Search for the cell housing the specified text and yield its [x, y] center coordinate. 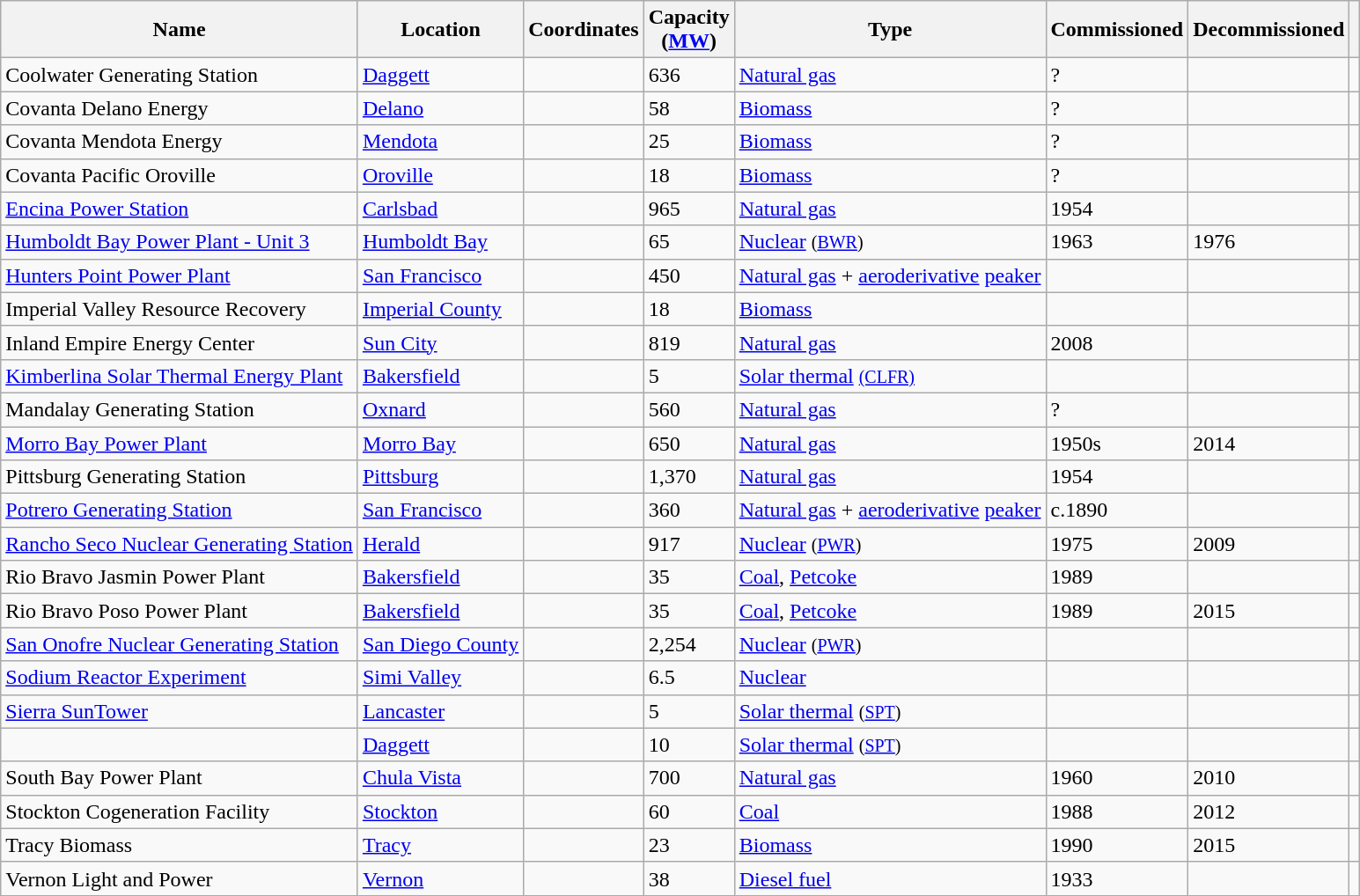
1976 [1269, 242]
Potrero Generating Station [180, 510]
636 [688, 75]
38 [688, 878]
60 [688, 812]
1988 [1117, 812]
Diesel fuel [890, 878]
700 [688, 778]
Oxnard [440, 409]
Sodium Reactor Experiment [180, 678]
917 [688, 544]
Nuclear (BWR) [890, 242]
1963 [1117, 242]
Delano [440, 108]
Covanta Delano Energy [180, 108]
Pittsburg [440, 477]
Tracy [440, 845]
Encina Power Station [180, 209]
Hunters Point Power Plant [180, 275]
San Onofre Nuclear Generating Station [180, 644]
Humboldt Bay [440, 242]
2009 [1269, 544]
Rio Bravo Jasmin Power Plant [180, 577]
Mendota [440, 142]
2014 [1269, 443]
560 [688, 409]
1950s [1117, 443]
450 [688, 275]
1933 [1117, 878]
1990 [1117, 845]
1,370 [688, 477]
Sun City [440, 342]
Inland Empire Energy Center [180, 342]
1975 [1117, 544]
Stockton [440, 812]
2010 [1269, 778]
Coal [890, 812]
819 [688, 342]
South Bay Power Plant [180, 778]
Solar thermal (CLFR) [890, 376]
2012 [1269, 812]
Kimberlina Solar Thermal Energy Plant [180, 376]
Vernon Light and Power [180, 878]
San Diego County [440, 644]
Imperial Valley Resource Recovery [180, 309]
Vernon [440, 878]
1960 [1117, 778]
Rancho Seco Nuclear Generating Station [180, 544]
2008 [1117, 342]
25 [688, 142]
Capacity (MW) [688, 30]
Covanta Mendota Energy [180, 142]
650 [688, 443]
2,254 [688, 644]
Name [180, 30]
Type [890, 30]
Herald [440, 544]
65 [688, 242]
10 [688, 745]
Stockton Cogeneration Facility [180, 812]
Covanta Pacific Oroville [180, 175]
Carlsbad [440, 209]
Nuclear [890, 678]
Mandalay Generating Station [180, 409]
Chula Vista [440, 778]
c.1890 [1117, 510]
Lancaster [440, 711]
Coolwater Generating Station [180, 75]
Morro Bay [440, 443]
Commissioned [1117, 30]
58 [688, 108]
Humboldt Bay Power Plant - Unit 3 [180, 242]
Imperial County [440, 309]
Pittsburg Generating Station [180, 477]
Tracy Biomass [180, 845]
Morro Bay Power Plant [180, 443]
965 [688, 209]
Coordinates [584, 30]
Location [440, 30]
Simi Valley [440, 678]
Sierra SunTower [180, 711]
23 [688, 845]
6.5 [688, 678]
360 [688, 510]
Rio Bravo Poso Power Plant [180, 611]
Oroville [440, 175]
Decommissioned [1269, 30]
